Search for the cell housing the specified text and yield its (x, y) center coordinate. 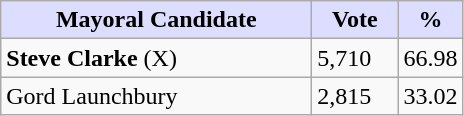
5,710 (355, 58)
66.98 (430, 58)
2,815 (355, 96)
% (430, 20)
33.02 (430, 96)
Vote (355, 20)
Mayoral Candidate (156, 20)
Steve Clarke (X) (156, 58)
Gord Launchbury (156, 96)
